From the cell containing the given text, extract its center point as [x, y] coordinate. 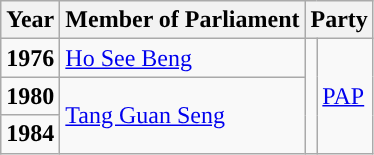
1976 [30, 58]
PAP [346, 96]
1984 [30, 134]
Ho See Beng [182, 58]
1980 [30, 96]
Tang Guan Seng [182, 115]
Party [339, 20]
Member of Parliament [182, 20]
Year [30, 20]
